Return the [X, Y] coordinate for the center point of the cell that contains the specified text.  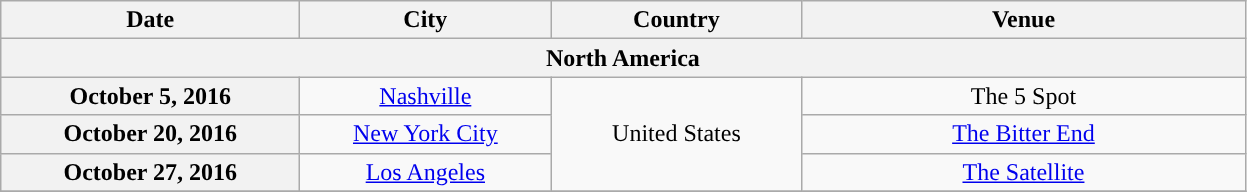
City [426, 20]
The Satellite [1024, 172]
Nashville [426, 96]
Country [676, 20]
United States [676, 134]
Venue [1024, 20]
The Bitter End [1024, 134]
Date [150, 20]
Los Angeles [426, 172]
The 5 Spot [1024, 96]
North America [623, 58]
October 5, 2016 [150, 96]
October 20, 2016 [150, 134]
New York City [426, 134]
October 27, 2016 [150, 172]
